Pinpoint the cell where the given text exists, returning its (X, Y) midpoint coordinate. 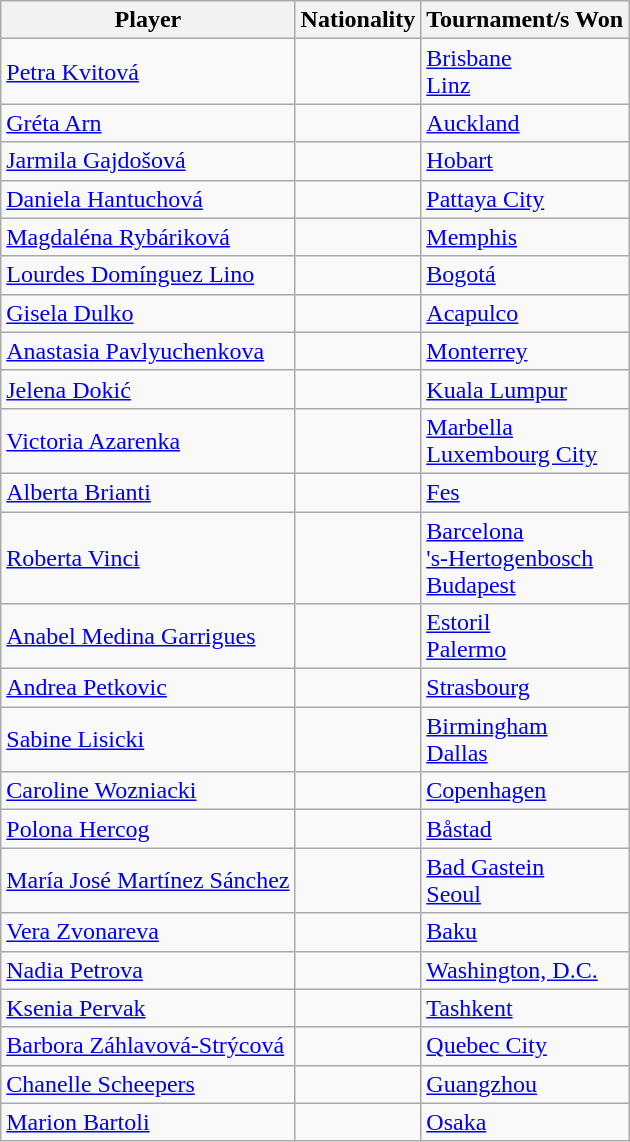
Fes (525, 492)
Gréta Arn (148, 123)
Båstad (525, 829)
Birmingham Dallas (525, 740)
Marbella Luxembourg City (525, 440)
Brisbane Linz (525, 72)
Anastasia Pavlyuchenkova (148, 351)
Acapulco (525, 313)
Baku (525, 932)
Alberta Brianti (148, 492)
Jarmila Gajdošová (148, 161)
Kuala Lumpur (525, 389)
Bogotá (525, 275)
Copenhagen (525, 791)
Bad Gastein Seoul (525, 880)
Ksenia Pervak (148, 1008)
Gisela Dulko (148, 313)
Auckland (525, 123)
Andrea Petkovic (148, 688)
Pattaya City (525, 199)
Sabine Lisicki (148, 740)
Quebec City (525, 1046)
Nadia Petrova (148, 970)
Osaka (525, 1122)
Nationality (358, 20)
Tashkent (525, 1008)
Lourdes Domínguez Lino (148, 275)
Barcelona 's-Hertogenbosch Budapest (525, 558)
Marion Bartoli (148, 1122)
Caroline Wozniacki (148, 791)
Tournament/s Won (525, 20)
Washington, D.C. (525, 970)
Victoria Azarenka (148, 440)
Jelena Dokić (148, 389)
Petra Kvitová (148, 72)
Magdaléna Rybáriková (148, 237)
Monterrey (525, 351)
Memphis (525, 237)
Polona Hercog (148, 829)
Guangzhou (525, 1084)
Player (148, 20)
Barbora Záhlavová-Strýcová (148, 1046)
Chanelle Scheepers (148, 1084)
Anabel Medina Garrigues (148, 636)
María José Martínez Sánchez (148, 880)
Hobart (525, 161)
Estoril Palermo (525, 636)
Roberta Vinci (148, 558)
Vera Zvonareva (148, 932)
Strasbourg (525, 688)
Daniela Hantuchová (148, 199)
